Return [X, Y] of the center of cell containing provided text 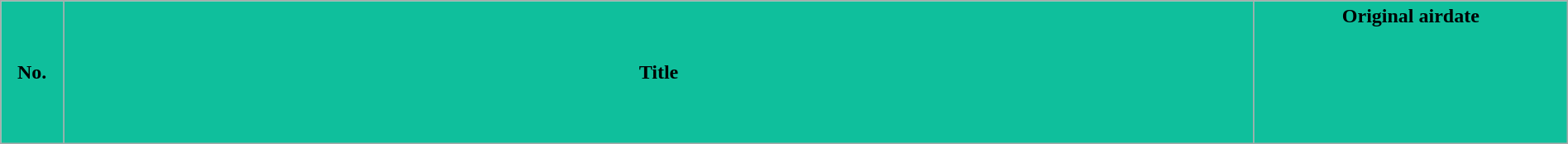
Title [659, 73]
No. [32, 73]
Original airdate [1411, 73]
